Identify which cell holds the provided text, then report its [x, y] central coordinate. 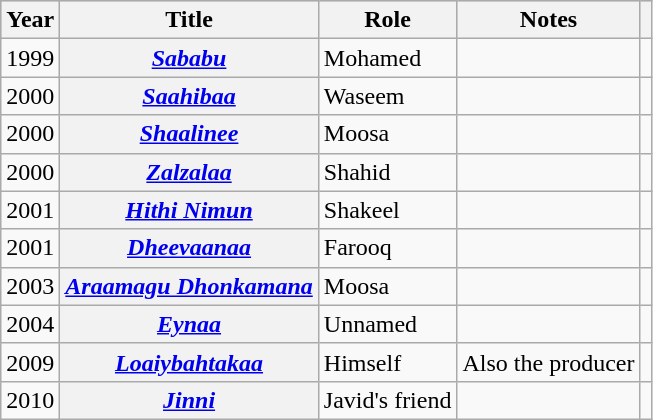
Unnamed [388, 324]
2010 [30, 400]
1999 [30, 58]
Jinni [189, 400]
Araamagu Dhonkamana [189, 286]
2003 [30, 286]
Year [30, 20]
Javid's friend [388, 400]
Sababu [189, 58]
Saahibaa [189, 96]
Himself [388, 362]
2009 [30, 362]
Waseem [388, 96]
Eynaa [189, 324]
Title [189, 20]
Mohamed [388, 58]
Loaiybahtakaa [189, 362]
Hithi Nimun [189, 210]
Dheevaanaa [189, 248]
Role [388, 20]
Farooq [388, 248]
2004 [30, 324]
Shakeel [388, 210]
Zalzalaa [189, 172]
Also the producer [548, 362]
Shahid [388, 172]
Shaalinee [189, 134]
Notes [548, 20]
